Pinpoint the cell where the given text exists, returning its [x, y] midpoint coordinate. 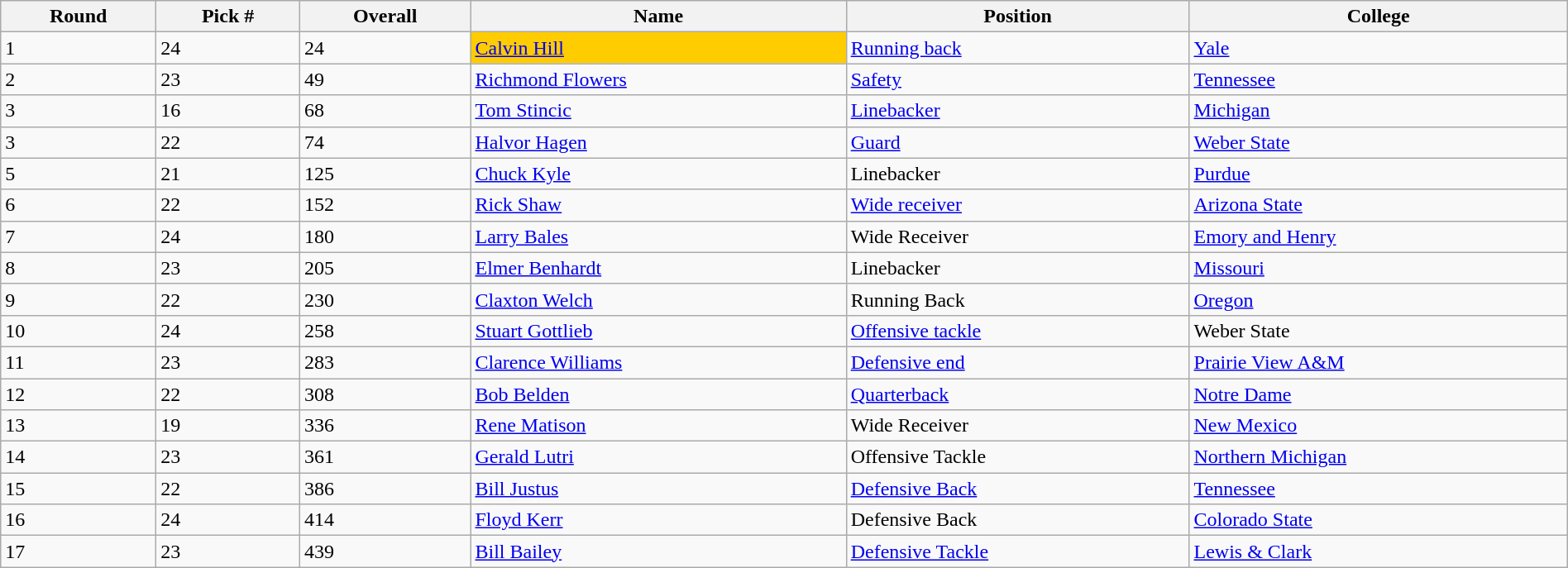
Emory and Henry [1378, 236]
230 [385, 299]
19 [228, 426]
Rene Matison [658, 426]
Prairie View A&M [1378, 362]
Clarence Williams [658, 362]
Rick Shaw [658, 205]
Oregon [1378, 299]
Notre Dame [1378, 394]
Chuck Kyle [658, 174]
Running Back [1017, 299]
14 [79, 457]
Tom Stincic [658, 111]
Name [658, 17]
Michigan [1378, 111]
Guard [1017, 142]
13 [79, 426]
125 [385, 174]
New Mexico [1378, 426]
152 [385, 205]
361 [385, 457]
Northern Michigan [1378, 457]
Safety [1017, 79]
11 [79, 362]
1 [79, 48]
17 [79, 551]
414 [385, 520]
5 [79, 174]
180 [385, 236]
Bill Bailey [658, 551]
74 [385, 142]
439 [385, 551]
Wide receiver [1017, 205]
9 [79, 299]
308 [385, 394]
Yale [1378, 48]
Elmer Benhardt [658, 268]
Defensive end [1017, 362]
Floyd Kerr [658, 520]
258 [385, 331]
10 [79, 331]
205 [385, 268]
Bill Justus [658, 489]
7 [79, 236]
College [1378, 17]
6 [79, 205]
Defensive Tackle [1017, 551]
Missouri [1378, 268]
Pick # [228, 17]
Position [1017, 17]
68 [385, 111]
Colorado State [1378, 520]
Richmond Flowers [658, 79]
Stuart Gottlieb [658, 331]
Calvin Hill [658, 48]
Overall [385, 17]
Larry Bales [658, 236]
Claxton Welch [658, 299]
Arizona State [1378, 205]
Quarterback [1017, 394]
336 [385, 426]
12 [79, 394]
Running back [1017, 48]
386 [385, 489]
Lewis & Clark [1378, 551]
8 [79, 268]
Offensive Tackle [1017, 457]
Offensive tackle [1017, 331]
2 [79, 79]
15 [79, 489]
283 [385, 362]
Purdue [1378, 174]
Halvor Hagen [658, 142]
49 [385, 79]
Gerald Lutri [658, 457]
Round [79, 17]
21 [228, 174]
Bob Belden [658, 394]
